For the text-containing cell, return its midpoint in [x, y] coordinate format. 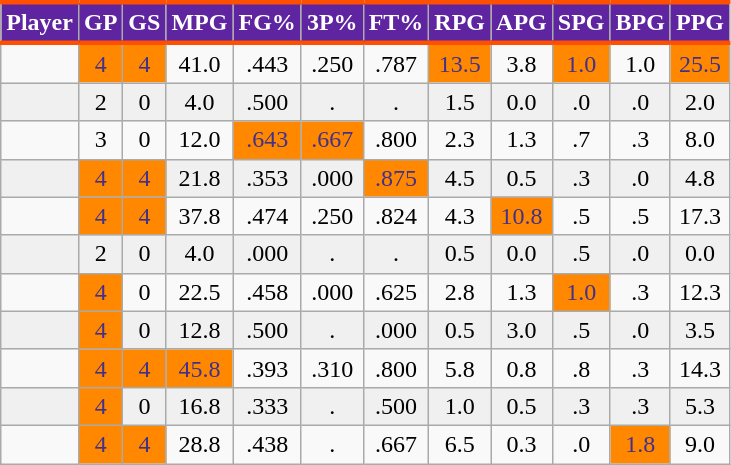
2.8 [460, 292]
22.5 [200, 292]
3.8 [522, 63]
5.8 [460, 368]
28.8 [200, 444]
.474 [267, 216]
8.0 [700, 140]
1.5 [460, 102]
2.0 [700, 102]
9.0 [700, 444]
3P% [332, 22]
17.3 [700, 216]
.8 [581, 368]
3 [100, 140]
MPG [200, 22]
13.5 [460, 63]
GS [144, 22]
.625 [396, 292]
12.3 [700, 292]
14.3 [700, 368]
FT% [396, 22]
GP [100, 22]
12.8 [200, 330]
.333 [267, 406]
PPG [700, 22]
37.8 [200, 216]
.7 [581, 140]
.353 [267, 178]
.310 [332, 368]
45.8 [200, 368]
.443 [267, 63]
1.8 [640, 444]
SPG [581, 22]
FG% [267, 22]
41.0 [200, 63]
0.8 [522, 368]
4.8 [700, 178]
10.8 [522, 216]
0.3 [522, 444]
21.8 [200, 178]
.438 [267, 444]
.875 [396, 178]
Player [40, 22]
12.0 [200, 140]
3.0 [522, 330]
3.5 [700, 330]
RPG [460, 22]
25.5 [700, 63]
2.3 [460, 140]
.787 [396, 63]
.393 [267, 368]
4.5 [460, 178]
BPG [640, 22]
.458 [267, 292]
16.8 [200, 406]
.824 [396, 216]
5.3 [700, 406]
APG [522, 22]
.643 [267, 140]
4.3 [460, 216]
6.5 [460, 444]
